Extract the [X, Y] coordinate from the center of the cell holding the provided text.  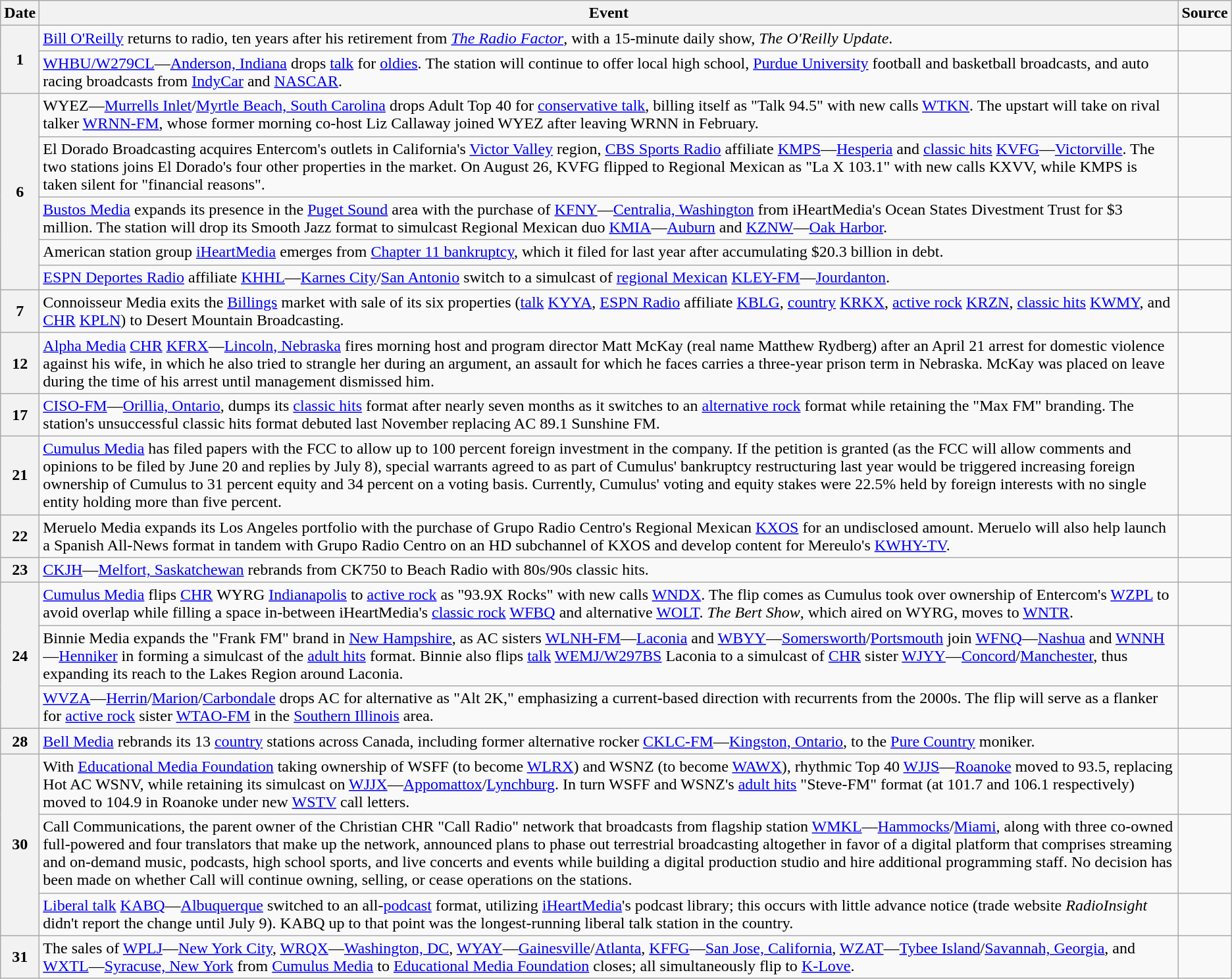
21 [20, 475]
22 [20, 536]
Bill O'Reilly returns to radio, ten years after his retirement from The Radio Factor, with a 15-minute daily show, The O'Reilly Update. [609, 38]
American station group iHeartMedia emerges from Chapter 11 bankruptcy, which it filed for last year after accumulating $20.3 billion in debt. [609, 252]
CKJH—Melfort, Saskatchewan rebrands from CK750 to Beach Radio with 80s/90s classic hits. [609, 570]
ESPN Deportes Radio affiliate KHHL—Karnes City/San Antonio switch to a simulcast of regional Mexican KLEY-FM—Jourdanton. [609, 277]
6 [20, 192]
Event [609, 13]
30 [20, 845]
23 [20, 570]
17 [20, 415]
24 [20, 656]
12 [20, 363]
1 [20, 59]
Source [1204, 13]
31 [20, 957]
Date [20, 13]
28 [20, 741]
7 [20, 311]
